Provide the [x, y] coordinate of the cell's center where the given text is located.  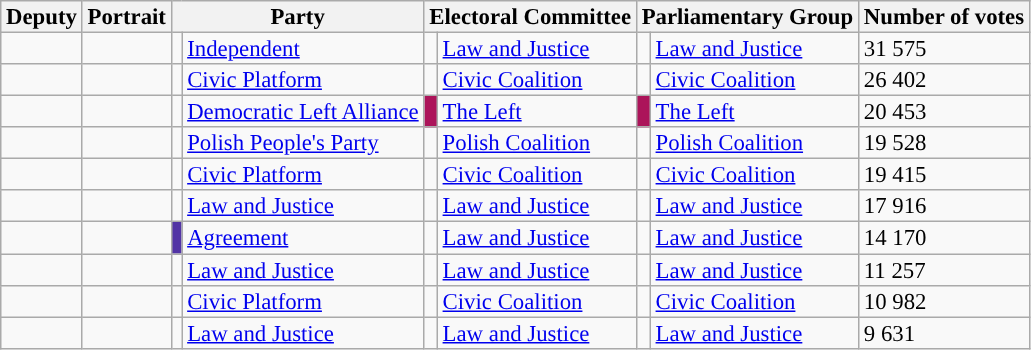
Polish People's Party [303, 143]
Democratic Left Alliance [303, 112]
Deputy [42, 17]
19 415 [944, 175]
14 170 [944, 238]
31 575 [944, 49]
20 453 [944, 112]
11 257 [944, 270]
26 402 [944, 80]
Party [298, 17]
Agreement [303, 238]
9 631 [944, 333]
Electoral Committee [530, 17]
Parliamentary Group [747, 17]
Independent [303, 49]
Number of votes [944, 17]
10 982 [944, 301]
19 528 [944, 143]
Portrait [126, 17]
17 916 [944, 206]
